Identify which cell holds the provided text, then report its (x, y) central coordinate. 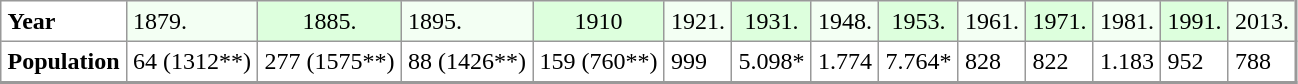
1953. (919, 21)
7.764* (919, 62)
1981. (1127, 21)
1.774 (845, 62)
828 (992, 62)
159 (760**) (598, 62)
64 (1312**) (192, 62)
277 (1575**) (330, 62)
1991. (1195, 21)
Year (64, 21)
1948. (845, 21)
788 (1262, 62)
5.098* (772, 62)
999 (698, 62)
88 (1426**) (466, 62)
1.183 (1127, 62)
1910 (598, 21)
1895. (466, 21)
952 (1195, 62)
1885. (330, 21)
Population (64, 62)
2013. (1262, 21)
822 (1060, 62)
1921. (698, 21)
1971. (1060, 21)
1879. (192, 21)
1931. (772, 21)
1961. (992, 21)
